Provide the (x, y) coordinate of the cell's center where the given text is located.  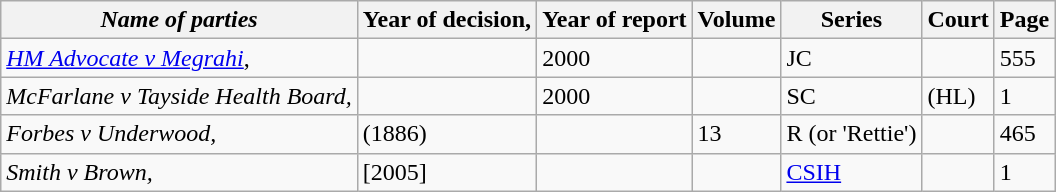
(1886) (446, 134)
[2005] (446, 172)
SC (852, 96)
Court (958, 20)
Series (852, 20)
R (or 'Rettie') (852, 134)
McFarlane v Tayside Health Board, (180, 96)
Page (1024, 20)
Name of parties (180, 20)
HM Advocate v Megrahi, (180, 58)
Smith v Brown, (180, 172)
Year of decision, (446, 20)
555 (1024, 58)
CSIH (852, 172)
(HL) (958, 96)
465 (1024, 134)
Forbes v Underwood, (180, 134)
Volume (736, 20)
13 (736, 134)
JC (852, 58)
Year of report (614, 20)
